Pinpoint the cell where the given text exists, returning its [X, Y] midpoint coordinate. 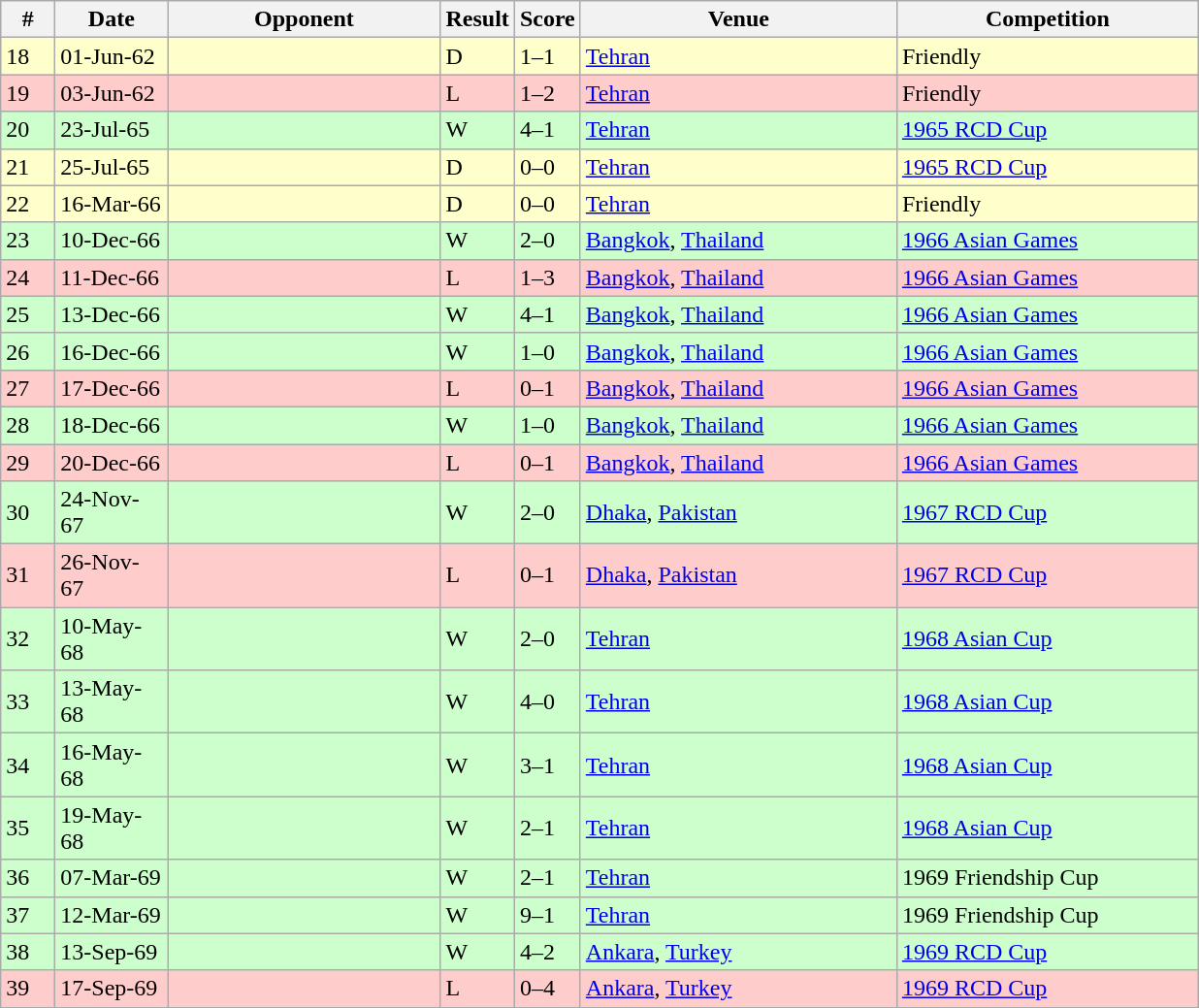
21 [28, 167]
11-Dec-66 [112, 277]
16-May-68 [112, 764]
4–0 [547, 702]
9–1 [547, 915]
Opponent [305, 19]
33 [28, 702]
1–2 [547, 93]
17-Dec-66 [112, 388]
03-Jun-62 [112, 93]
1–1 [547, 56]
30 [28, 512]
16-Dec-66 [112, 351]
18-Dec-66 [112, 425]
18 [28, 56]
10-Dec-66 [112, 241]
Competition [1048, 19]
1–3 [547, 277]
39 [28, 989]
Date [112, 19]
20 [28, 130]
35 [28, 829]
26 [28, 351]
Result [477, 19]
4–2 [547, 952]
23-Jul-65 [112, 130]
25-Jul-65 [112, 167]
26-Nov-67 [112, 576]
Venue [738, 19]
Score [547, 19]
13-May-68 [112, 702]
27 [28, 388]
29 [28, 463]
0–4 [547, 989]
19 [28, 93]
36 [28, 878]
13-Sep-69 [112, 952]
20-Dec-66 [112, 463]
25 [28, 314]
19-May-68 [112, 829]
10-May-68 [112, 638]
12-Mar-69 [112, 915]
37 [28, 915]
32 [28, 638]
01-Jun-62 [112, 56]
16-Mar-66 [112, 204]
3–1 [547, 764]
13-Dec-66 [112, 314]
31 [28, 576]
# [28, 19]
23 [28, 241]
07-Mar-69 [112, 878]
38 [28, 952]
22 [28, 204]
34 [28, 764]
17-Sep-69 [112, 989]
24-Nov-67 [112, 512]
24 [28, 277]
28 [28, 425]
